For the text-containing cell, return its midpoint in [X, Y] coordinate format. 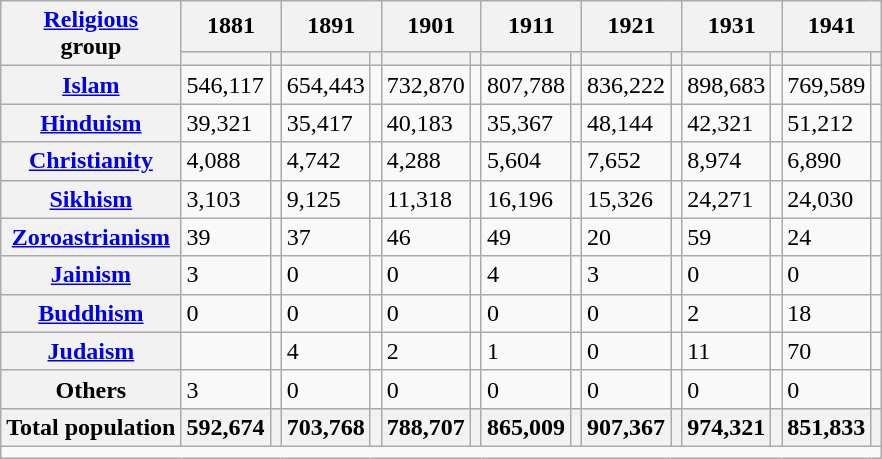
Others [91, 389]
898,683 [726, 85]
769,589 [826, 85]
Judaism [91, 351]
703,768 [326, 427]
4,742 [326, 161]
70 [826, 351]
39,321 [226, 123]
Zoroastrianism [91, 237]
4,088 [226, 161]
1901 [431, 26]
Christianity [91, 161]
974,321 [726, 427]
15,326 [626, 199]
1881 [231, 26]
37 [326, 237]
48,144 [626, 123]
39 [226, 237]
7,652 [626, 161]
1 [526, 351]
546,117 [226, 85]
24,271 [726, 199]
4,288 [426, 161]
18 [826, 313]
24,030 [826, 199]
16,196 [526, 199]
Buddhism [91, 313]
836,222 [626, 85]
907,367 [626, 427]
654,443 [326, 85]
6,890 [826, 161]
865,009 [526, 427]
Total population [91, 427]
Hinduism [91, 123]
51,212 [826, 123]
1941 [832, 26]
11 [726, 351]
40,183 [426, 123]
5,604 [526, 161]
24 [826, 237]
8,974 [726, 161]
Sikhism [91, 199]
35,367 [526, 123]
42,321 [726, 123]
592,674 [226, 427]
Religiousgroup [91, 34]
807,788 [526, 85]
788,707 [426, 427]
20 [626, 237]
1911 [531, 26]
9,125 [326, 199]
732,870 [426, 85]
Islam [91, 85]
49 [526, 237]
1931 [732, 26]
11,318 [426, 199]
3,103 [226, 199]
851,833 [826, 427]
1921 [632, 26]
59 [726, 237]
35,417 [326, 123]
Jainism [91, 275]
1891 [331, 26]
46 [426, 237]
